From the cell containing the given text, extract its center point as [x, y] coordinate. 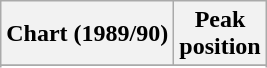
Peak position [220, 34]
Chart (1989/90) [88, 34]
